Return the (x, y) coordinate for the center point of the cell that contains the specified text.  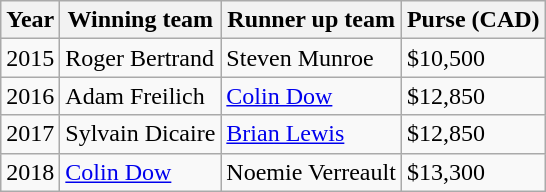
Sylvain Dicaire (140, 134)
Purse (CAD) (473, 20)
Brian Lewis (312, 134)
Winning team (140, 20)
2015 (30, 58)
Year (30, 20)
Noemie Verreault (312, 172)
2017 (30, 134)
2016 (30, 96)
$13,300 (473, 172)
Runner up team (312, 20)
2018 (30, 172)
Roger Bertrand (140, 58)
$10,500 (473, 58)
Adam Freilich (140, 96)
Steven Munroe (312, 58)
